Return the (x, y) coordinate for the center point of the cell that contains the specified text.  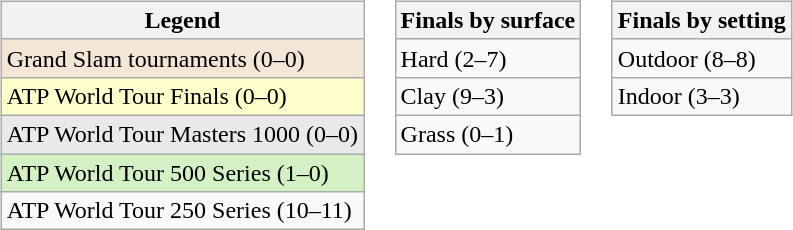
Hard (2–7) (488, 58)
ATP World Tour 250 Series (10–11) (182, 211)
Grand Slam tournaments (0–0) (182, 58)
Legend (182, 20)
ATP World Tour 500 Series (1–0) (182, 173)
Finals by setting (702, 20)
Outdoor (8–8) (702, 58)
Clay (9–3) (488, 96)
Finals by surface (488, 20)
ATP World Tour Finals (0–0) (182, 96)
ATP World Tour Masters 1000 (0–0) (182, 134)
Indoor (3–3) (702, 96)
Grass (0–1) (488, 134)
